Extract the (x, y) coordinate from the center of the cell holding the provided text.  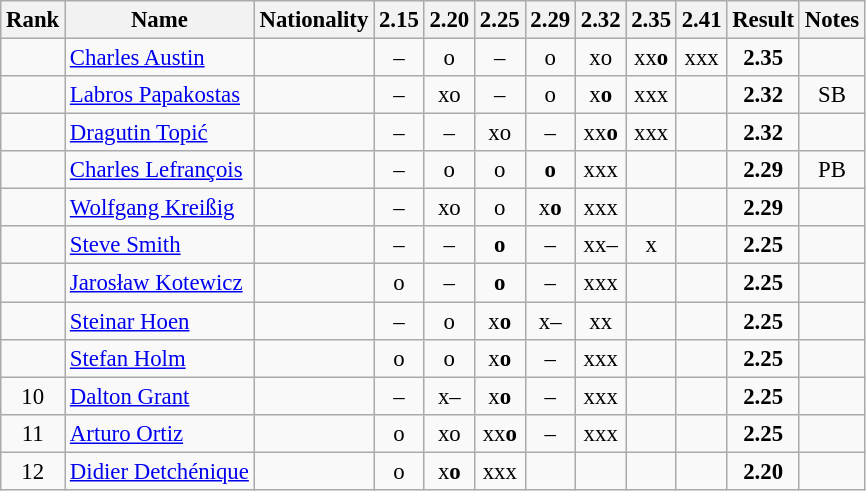
x (651, 245)
Labros Papakostas (160, 95)
SB (832, 95)
xx (600, 321)
Steve Smith (160, 245)
Result (764, 20)
Stefan Holm (160, 358)
Jarosław Kotewicz (160, 283)
12 (33, 471)
Nationality (314, 20)
xx– (600, 245)
Name (160, 20)
Charles Austin (160, 58)
Notes (832, 20)
Charles Lefrançois (160, 170)
Wolfgang Kreißig (160, 208)
11 (33, 433)
Dalton Grant (160, 396)
Dragutin Topić (160, 133)
Steinar Hoen (160, 321)
PB (832, 170)
Arturo Ortiz (160, 433)
2.41 (701, 20)
Rank (33, 20)
10 (33, 396)
2.15 (399, 20)
Didier Detchénique (160, 471)
